For the text-containing cell, return its midpoint in [x, y] coordinate format. 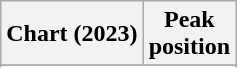
Peakposition [189, 34]
Chart (2023) [72, 34]
